Detect which cell encompasses the target text, then output its [X, Y] center coordinate. 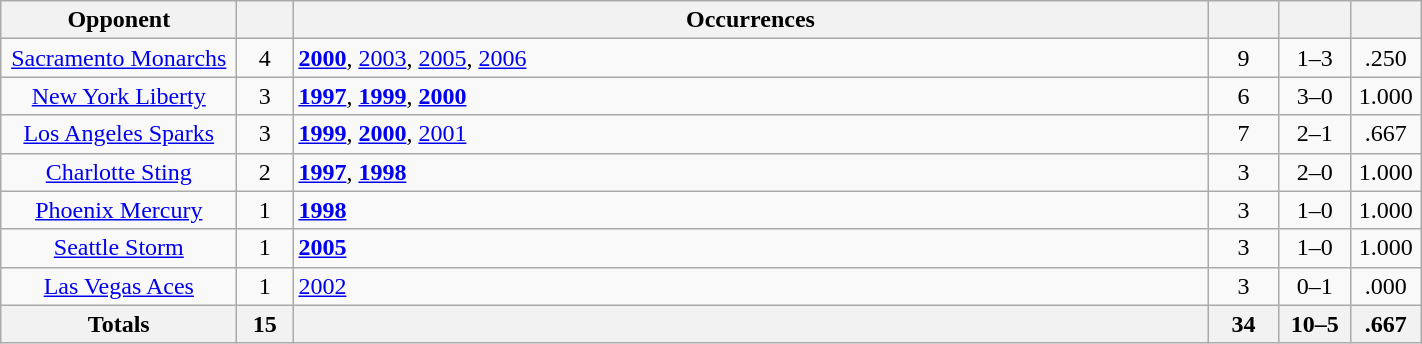
2002 [750, 286]
2–0 [1314, 172]
1999, 2000, 2001 [750, 134]
7 [1244, 134]
Sacramento Monarchs [119, 58]
10–5 [1314, 324]
Opponent [119, 20]
4 [265, 58]
1–3 [1314, 58]
1998 [750, 210]
3–0 [1314, 96]
2000, 2003, 2005, 2006 [750, 58]
9 [1244, 58]
Occurrences [750, 20]
Totals [119, 324]
.000 [1386, 286]
1997, 1999, 2000 [750, 96]
Los Angeles Sparks [119, 134]
Las Vegas Aces [119, 286]
New York Liberty [119, 96]
6 [1244, 96]
1997, 1998 [750, 172]
2 [265, 172]
2–1 [1314, 134]
Phoenix Mercury [119, 210]
.250 [1386, 58]
Seattle Storm [119, 248]
Charlotte Sting [119, 172]
15 [265, 324]
34 [1244, 324]
0–1 [1314, 286]
2005 [750, 248]
